Find where the given text appears and provide that cell's center as [x, y] coordinate. 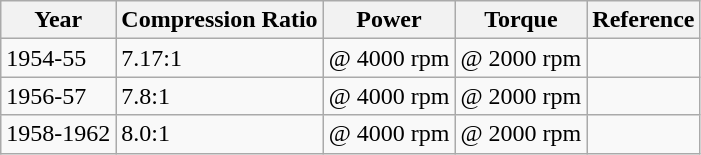
Compression Ratio [220, 20]
7.17:1 [220, 58]
1958-1962 [58, 134]
Power [389, 20]
8.0:1 [220, 134]
1954-55 [58, 58]
Year [58, 20]
1956-57 [58, 96]
Reference [644, 20]
Torque [521, 20]
7.8:1 [220, 96]
